From the cell containing the given text, extract its center point as [x, y] coordinate. 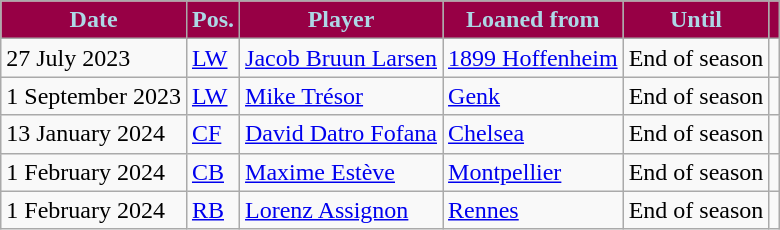
Until [696, 20]
David Datro Fofana [342, 134]
Jacob Bruun Larsen [342, 58]
Lorenz Assignon [342, 210]
Genk [534, 96]
Mike Trésor [342, 96]
Player [342, 20]
Rennes [534, 210]
Montpellier [534, 172]
Pos. [212, 20]
27 July 2023 [94, 58]
Chelsea [534, 134]
1899 Hoffenheim [534, 58]
1 September 2023 [94, 96]
CB [212, 172]
Date [94, 20]
RB [212, 210]
CF [212, 134]
Maxime Estève [342, 172]
13 January 2024 [94, 134]
Loaned from [534, 20]
